Output the [X, Y] coordinate of the center of the cell containing the given text.  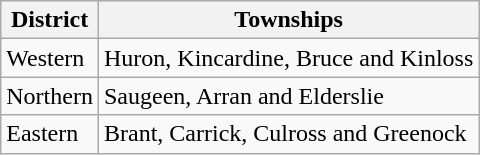
Townships [288, 20]
Eastern [50, 134]
Brant, Carrick, Culross and Greenock [288, 134]
District [50, 20]
Western [50, 58]
Northern [50, 96]
Saugeen, Arran and Elderslie [288, 96]
Huron, Kincardine, Bruce and Kinloss [288, 58]
